Pinpoint the cell where the given text exists, returning its (x, y) midpoint coordinate. 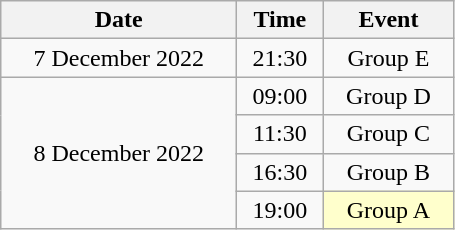
Group C (388, 134)
16:30 (280, 172)
Group A (388, 210)
Date (119, 20)
21:30 (280, 58)
Time (280, 20)
8 December 2022 (119, 153)
Group E (388, 58)
09:00 (280, 96)
11:30 (280, 134)
19:00 (280, 210)
Group B (388, 172)
Event (388, 20)
7 December 2022 (119, 58)
Group D (388, 96)
